Provide the (x, y) coordinate of the cell's center where the given text is located.  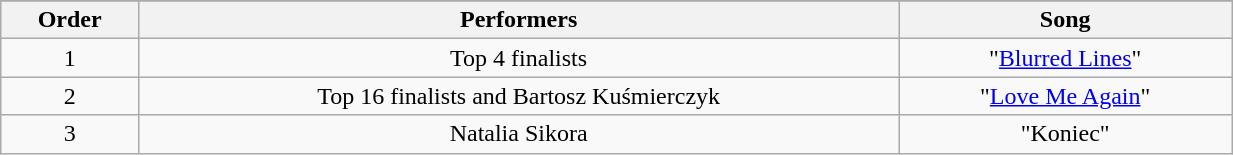
Song (1066, 20)
Order (70, 20)
"Koniec" (1066, 134)
2 (70, 96)
"Blurred Lines" (1066, 58)
Top 4 finalists (519, 58)
1 (70, 58)
"Love Me Again" (1066, 96)
Natalia Sikora (519, 134)
Top 16 finalists and Bartosz Kuśmierczyk (519, 96)
Performers (519, 20)
3 (70, 134)
